Search for the cell housing the specified text and yield its [X, Y] center coordinate. 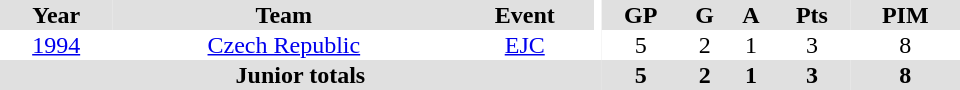
PIM [905, 15]
Junior totals [300, 75]
A [752, 15]
G [705, 15]
Event [524, 15]
Team [284, 15]
GP [641, 15]
EJC [524, 45]
1994 [56, 45]
Czech Republic [284, 45]
Year [56, 15]
Pts [812, 15]
